Capture the cell that displays the provided text and extract its (x, y) central coordinate. 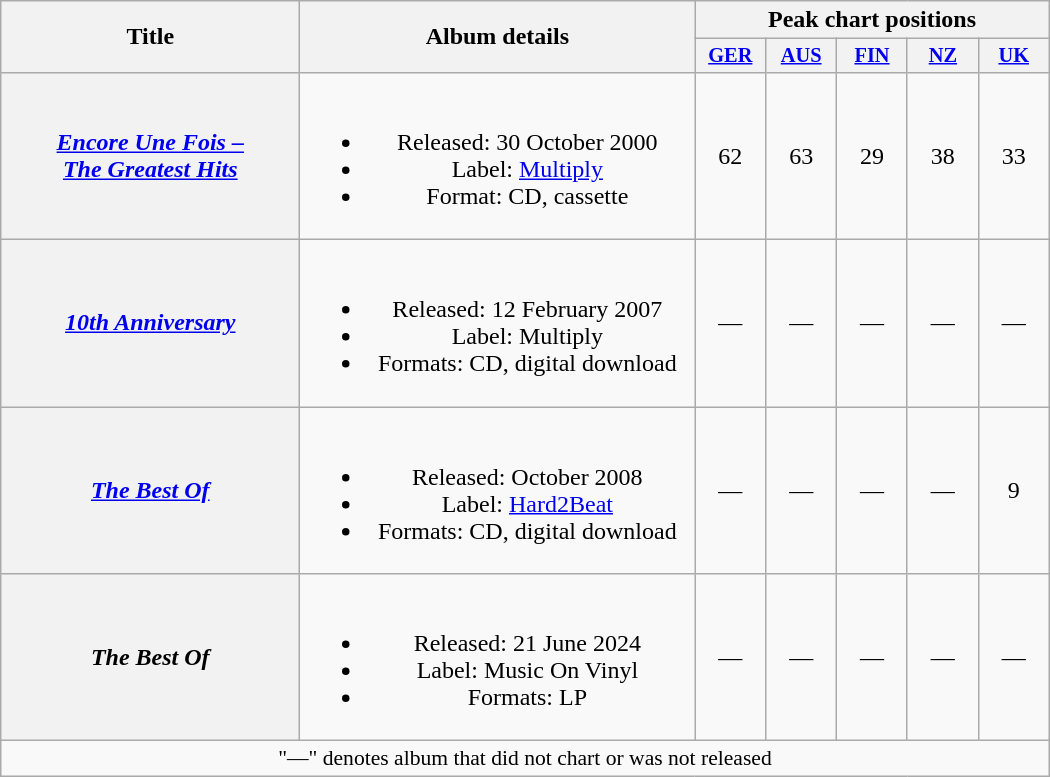
Title (150, 37)
10th Anniversary (150, 324)
33 (1014, 156)
NZ (942, 56)
62 (730, 156)
Released: October 2008Label: Hard2BeatFormats: CD, digital download (498, 490)
Album details (498, 37)
"—" denotes album that did not chart or was not released (525, 759)
9 (1014, 490)
63 (802, 156)
Peak chart positions (872, 20)
Encore Une Fois –The Greatest Hits (150, 156)
Released: 12 February 2007Label: MultiplyFormats: CD, digital download (498, 324)
UK (1014, 56)
GER (730, 56)
38 (942, 156)
Released: 21 June 2024Label: Music On VinylFormats: LP (498, 658)
AUS (802, 56)
FIN (872, 56)
Released: 30 October 2000Label: MultiplyFormat: CD, cassette (498, 156)
29 (872, 156)
